Detect which cell encompasses the target text, then output its [X, Y] center coordinate. 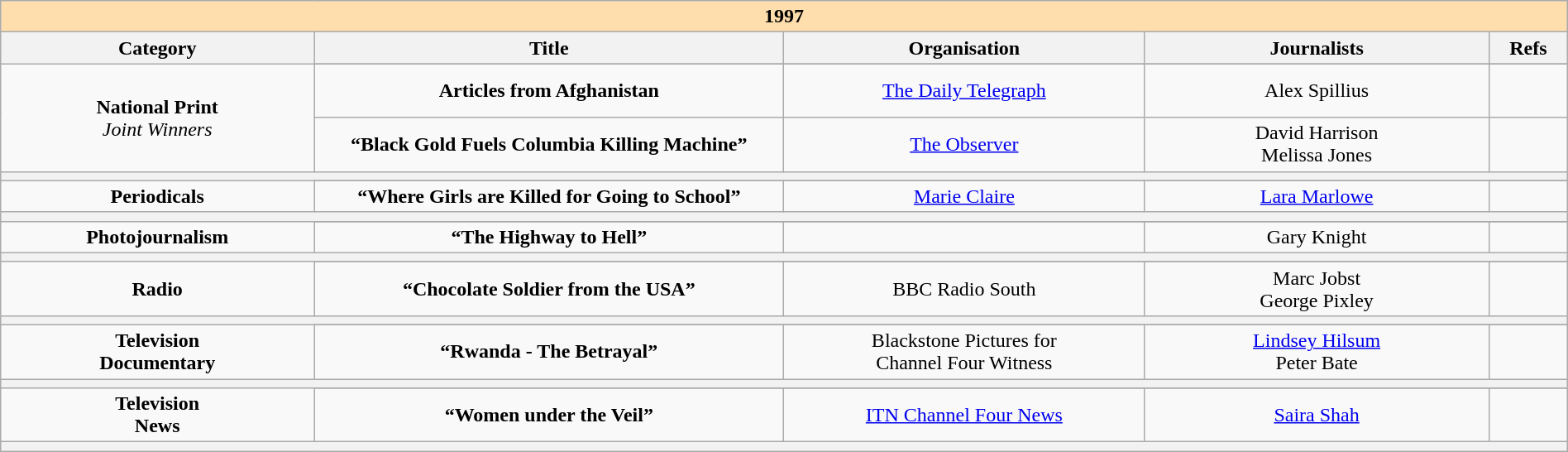
ITN Channel Four News [964, 416]
Title [549, 48]
“Rwanda - The Betrayal” [549, 351]
Photojournalism [157, 237]
Periodicals [157, 196]
Articles from Afghanistan [549, 91]
Gary Knight [1317, 237]
David HarrisonMelissa Jones [1317, 144]
The Daily Telegraph [964, 91]
Lara Marlowe [1317, 196]
TelevisionNews [157, 416]
BBC Radio South [964, 288]
Radio [157, 288]
Alex Spillius [1317, 91]
Category [157, 48]
The Observer [964, 144]
Refs [1528, 48]
1997 [784, 17]
Marie Claire [964, 196]
National PrintJoint Winners [157, 118]
Organisation [964, 48]
“The Highway to Hell” [549, 237]
“Black Gold Fuels Columbia Killing Machine” [549, 144]
Lindsey HilsumPeter Bate [1317, 351]
TelevisionDocumentary [157, 351]
Saira Shah [1317, 416]
“Chocolate Soldier from the USA” [549, 288]
“Where Girls are Killed for Going to School” [549, 196]
Journalists [1317, 48]
Blackstone Pictures forChannel Four Witness [964, 351]
Marc JobstGeorge Pixley [1317, 288]
“Women under the Veil” [549, 416]
